Return the (x, y) coordinate for the center point of the cell that contains the specified text.  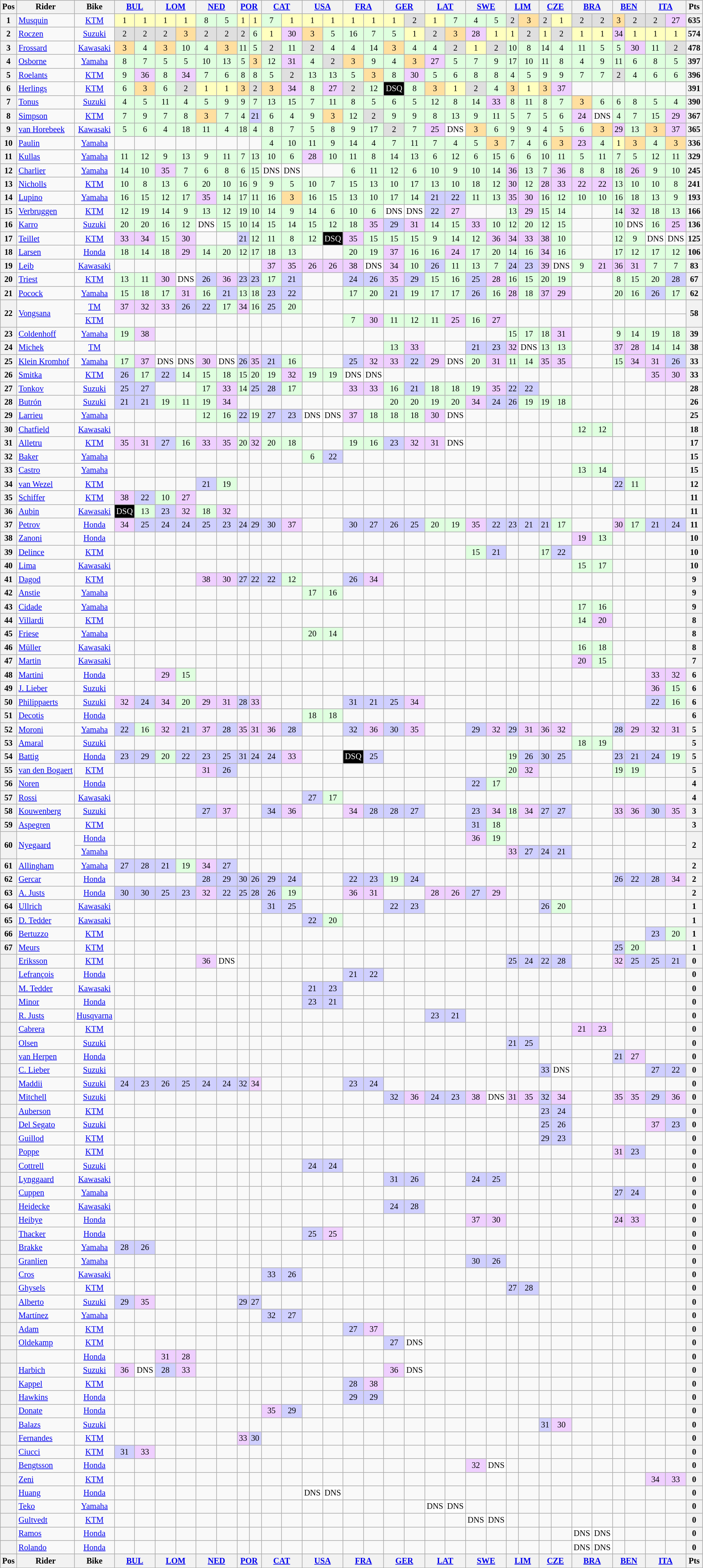
Chatfield (45, 429)
Frossard (45, 48)
Hawkins (45, 1397)
Ramos (45, 1534)
Kouwenberg (45, 811)
Ghysels (45, 1289)
Cidade (45, 607)
Balazs (45, 1425)
Gercar (45, 879)
193 (694, 198)
Müller (45, 648)
Karro (45, 225)
Battig (45, 757)
Rolando (45, 1547)
40 (9, 566)
Nyegaard (45, 845)
51 (9, 716)
Castro (45, 470)
Lima (45, 566)
329 (694, 157)
Zeni (45, 1479)
Ciucci (45, 1452)
van Wezel (45, 484)
Petrov (45, 525)
A. Justs (45, 893)
Heibye (45, 1220)
Amaral (45, 743)
Cottrell (45, 1166)
Meurs (45, 947)
Cros (45, 1275)
M. Tedder (45, 988)
Nicholls (45, 184)
Aubin (45, 511)
Husqvarna (94, 1016)
Butrón (45, 402)
63 (9, 893)
Thacker (45, 1234)
396 (694, 75)
106 (694, 252)
Delince (45, 552)
Cuppen (45, 1193)
van Horebeek (45, 130)
Roczen (45, 34)
574 (694, 34)
Friese (45, 634)
D. Tedder (45, 920)
391 (694, 89)
Kappel (45, 1384)
Guillod (45, 1139)
Villardi (45, 621)
Klein Kromhof (45, 361)
Bengtsson (45, 1466)
Ullrich (45, 907)
Kullas (45, 157)
Roelants (45, 75)
Vongsana (45, 314)
56 (9, 784)
41 (9, 580)
397 (694, 62)
Olsen (45, 1043)
65 (9, 920)
66 (9, 934)
Gultvedt (45, 1520)
C. Lieber (45, 1070)
54 (9, 757)
Alberto (45, 1302)
365 (694, 130)
45 (9, 634)
336 (694, 143)
Martínez (45, 1316)
Adam (45, 1329)
Rossi (45, 798)
Anstie (45, 593)
Tonkov (45, 389)
Coldenhoff (45, 334)
46 (9, 648)
Martini (45, 675)
Martin (45, 661)
Cabrera (45, 1029)
Musquin (45, 21)
635 (694, 21)
136 (694, 225)
Auberson (45, 1111)
52 (9, 730)
J. Lieber (45, 689)
Allingham (45, 866)
47 (9, 661)
Triest (45, 279)
Harbich (45, 1370)
60 (9, 845)
Decotis (45, 716)
van Herpen (45, 1057)
Mitchell (45, 1098)
59 (9, 825)
Moroni (45, 730)
Schiffer (45, 498)
Simpson (45, 116)
55 (9, 770)
Leib (45, 266)
Granlien (45, 1261)
Huang (45, 1493)
Paulin (45, 143)
Tonus (45, 102)
Maddii (45, 1084)
245 (694, 171)
Fernandes (45, 1438)
43 (9, 607)
Poppe (45, 1152)
Lefrançois (45, 975)
Baker (45, 457)
Larsen (45, 252)
61 (9, 866)
83 (694, 266)
53 (9, 743)
Lynggaard (45, 1180)
Minor (45, 1002)
125 (694, 239)
Del Segato (45, 1125)
Pocock (45, 293)
Aspegren (45, 825)
Michek (45, 348)
Noren (45, 784)
49 (9, 689)
van den Bogaert (45, 770)
Verbruggen (45, 211)
Osborne (45, 62)
Oldekamp (45, 1343)
Dagod (45, 580)
Heidecke (45, 1207)
Charlier (45, 171)
Alletru (45, 443)
Herlings (45, 89)
42 (9, 593)
Brakke (45, 1248)
Larrieu (45, 416)
50 (9, 702)
Teillet (45, 239)
Zanoni (45, 539)
Bertuzzo (45, 934)
48 (9, 675)
241 (694, 184)
Smitka (45, 375)
478 (694, 48)
57 (9, 798)
Teko (45, 1506)
R. Justs (45, 1016)
367 (694, 116)
390 (694, 102)
Eriksson (45, 961)
166 (694, 211)
Philippaerts (45, 702)
44 (9, 621)
Donate (45, 1411)
64 (9, 907)
Lupino (45, 198)
